Return the [X, Y] coordinate for the center point of the cell that contains the specified text.  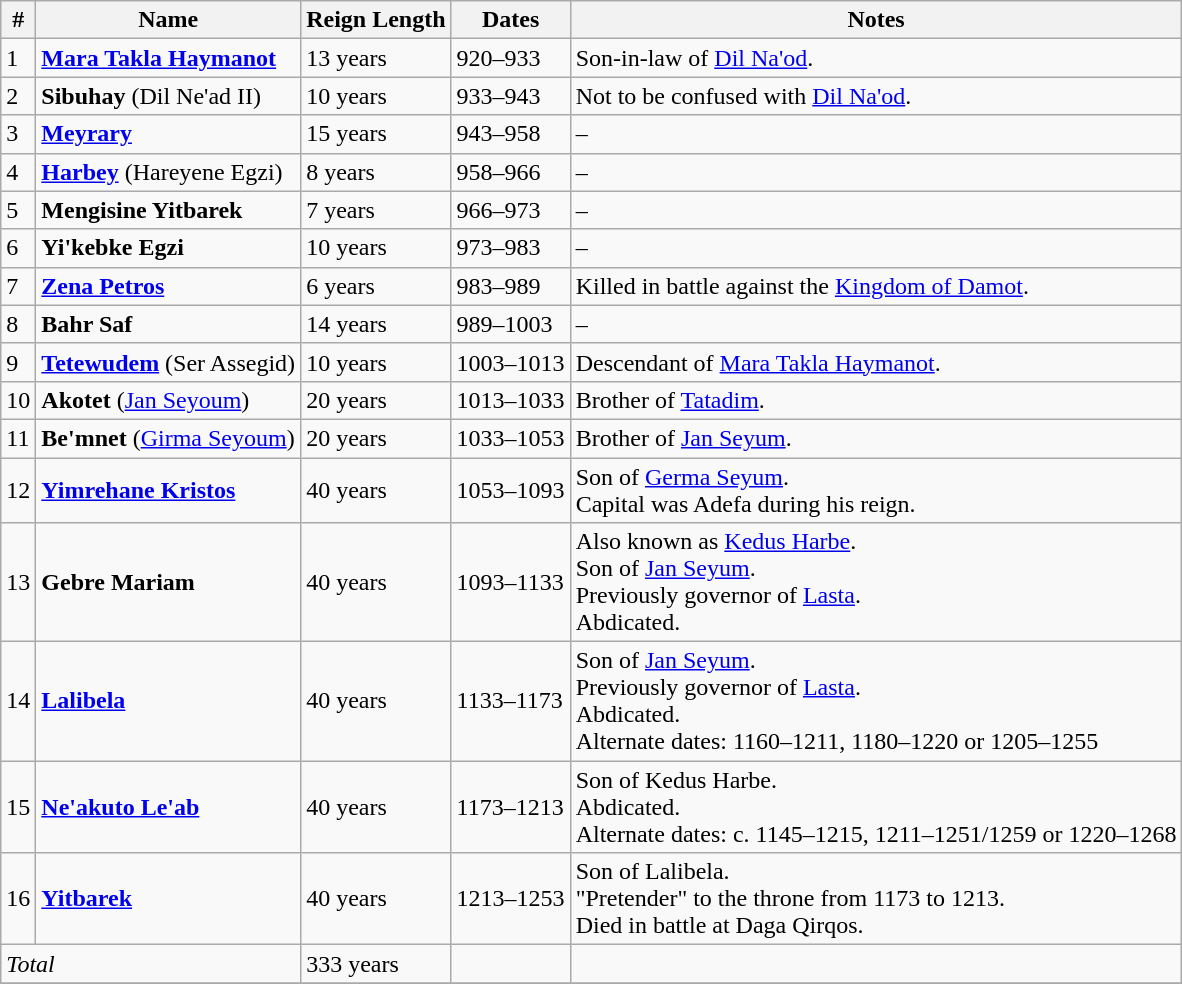
966–973 [510, 210]
15 years [376, 134]
1213–1253 [510, 899]
1013–1033 [510, 400]
1173–1213 [510, 807]
Brother of Jan Seyum. [876, 438]
4 [18, 172]
12 [18, 490]
920–933 [510, 58]
Descendant of Mara Takla Haymanot. [876, 362]
Son of Jan Seyum.Previously governor of Lasta.Abdicated.Alternate dates: 1160–1211, 1180–1220 or 1205–1255 [876, 702]
Name [168, 20]
2 [18, 96]
1093–1133 [510, 582]
Son of Lalibela."Pretender" to the throne from 1173 to 1213.Died in battle at Daga Qirqos. [876, 899]
6 [18, 248]
933–943 [510, 96]
13 [18, 582]
Gebre Mariam [168, 582]
Son-in-law of Dil Na'od. [876, 58]
Notes [876, 20]
6 years [376, 286]
1053–1093 [510, 490]
14 years [376, 324]
Yimrehane Kristos [168, 490]
Mara Takla Haymanot [168, 58]
Mengisine Yitbarek [168, 210]
943–958 [510, 134]
1133–1173 [510, 702]
Reign Length [376, 20]
958–966 [510, 172]
Be'mnet (Girma Seyoum) [168, 438]
Harbey (Hareyene Egzi) [168, 172]
Total [151, 964]
Meyrary [168, 134]
Ne'akuto Le'ab [168, 807]
9 [18, 362]
13 years [376, 58]
983–989 [510, 286]
Also known as Kedus Harbe.Son of Jan Seyum.Previously governor of Lasta.Abdicated. [876, 582]
973–983 [510, 248]
Akotet (Jan Seyoum) [168, 400]
16 [18, 899]
Bahr Saf [168, 324]
333 years [376, 964]
Yi'kebke Egzi [168, 248]
3 [18, 134]
Yitbarek [168, 899]
8 [18, 324]
Not to be confused with Dil Na'od. [876, 96]
Sibuhay (Dil Ne'ad II) [168, 96]
7 years [376, 210]
Son of Kedus Harbe.Abdicated.Alternate dates: c. 1145–1215, 1211–1251/1259 or 1220–1268 [876, 807]
Son of Germa Seyum.Capital was Adefa during his reign. [876, 490]
Zena Petros [168, 286]
11 [18, 438]
1003–1013 [510, 362]
5 [18, 210]
15 [18, 807]
8 years [376, 172]
Dates [510, 20]
10 [18, 400]
1033–1053 [510, 438]
Killed in battle against the Kingdom of Damot. [876, 286]
Tetewudem (Ser Assegid) [168, 362]
989–1003 [510, 324]
# [18, 20]
1 [18, 58]
14 [18, 702]
Lalibela [168, 702]
7 [18, 286]
Brother of Tatadim. [876, 400]
